Find where the given text appears and provide that cell's center as (X, Y) coordinate. 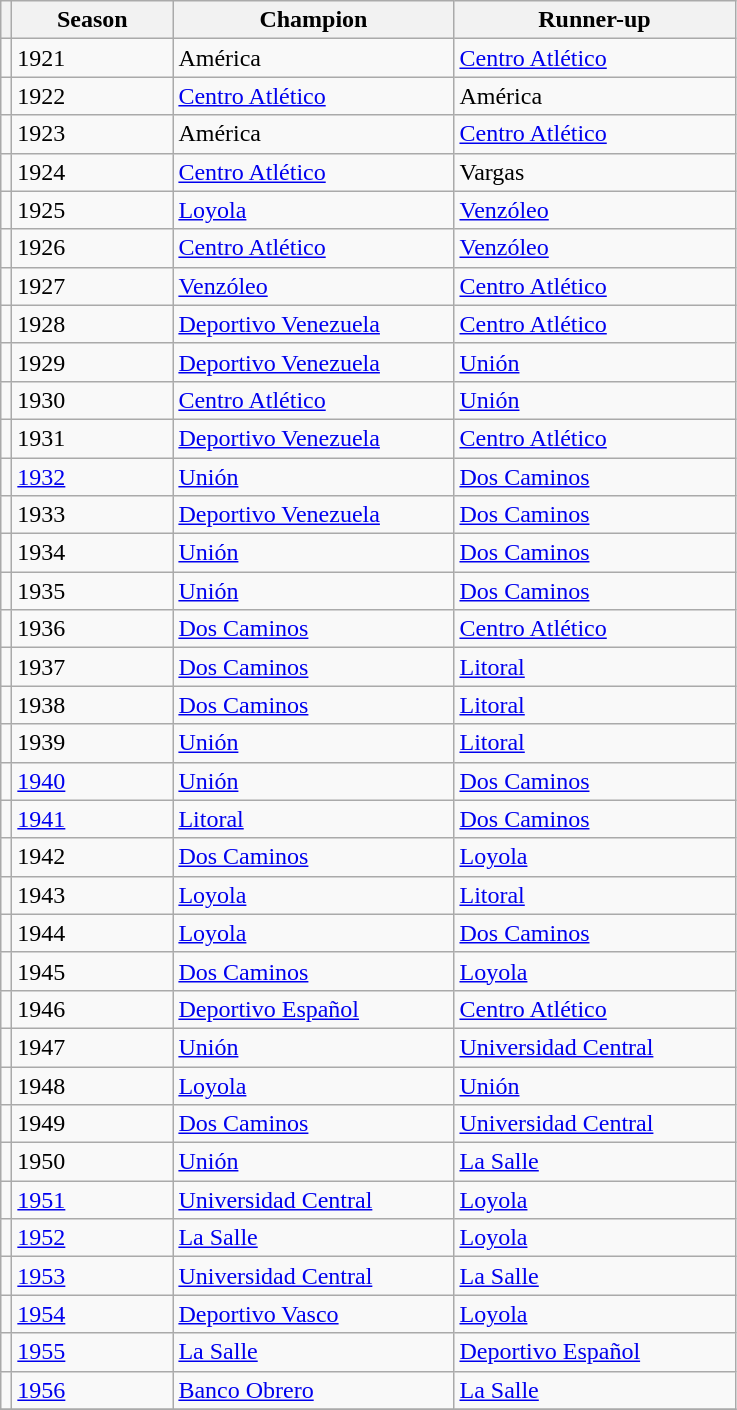
Champion (314, 20)
1935 (92, 591)
1939 (92, 743)
1929 (92, 362)
1947 (92, 1047)
1930 (92, 400)
Season (92, 20)
1941 (92, 819)
1955 (92, 1352)
Banco Obrero (314, 1390)
1921 (92, 58)
1946 (92, 1009)
1949 (92, 1124)
1954 (92, 1314)
1953 (92, 1276)
1945 (92, 971)
1936 (92, 629)
1933 (92, 515)
1922 (92, 96)
1943 (92, 895)
1942 (92, 857)
1927 (92, 286)
1950 (92, 1162)
1951 (92, 1200)
1952 (92, 1238)
1925 (92, 210)
1940 (92, 781)
Deportivo Vasco (314, 1314)
1934 (92, 553)
1931 (92, 438)
1923 (92, 134)
1937 (92, 667)
Runner-up (594, 20)
1944 (92, 933)
1956 (92, 1390)
1948 (92, 1085)
1924 (92, 172)
1928 (92, 324)
Vargas (594, 172)
1938 (92, 705)
1932 (92, 477)
1926 (92, 248)
